Identify which cell holds the provided text, then report its (x, y) central coordinate. 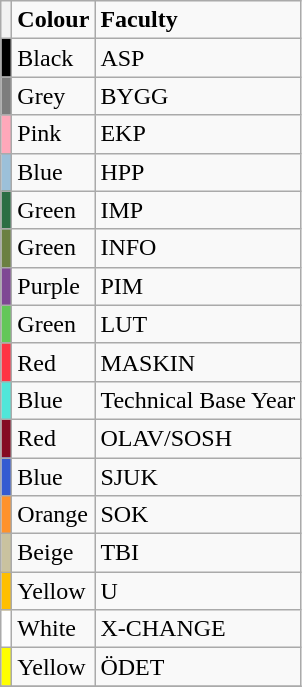
Colour (54, 20)
X-CHANGE (198, 629)
Black (54, 58)
Purple (54, 286)
ASP (198, 58)
Grey (54, 96)
Faculty (198, 20)
IMP (198, 210)
LUT (198, 324)
White (54, 629)
MASKIN (198, 362)
Pink (54, 134)
INFO (198, 248)
BYGG (198, 96)
PIM (198, 286)
SOK (198, 515)
TBI (198, 553)
EKP (198, 134)
U (198, 591)
ÖDET (198, 667)
HPP (198, 172)
OLAV/SOSH (198, 438)
Orange (54, 515)
Technical Base Year (198, 400)
SJUK (198, 477)
Beige (54, 553)
